Scan for the cell matching the given text and deliver its [x, y] coordinate at center. 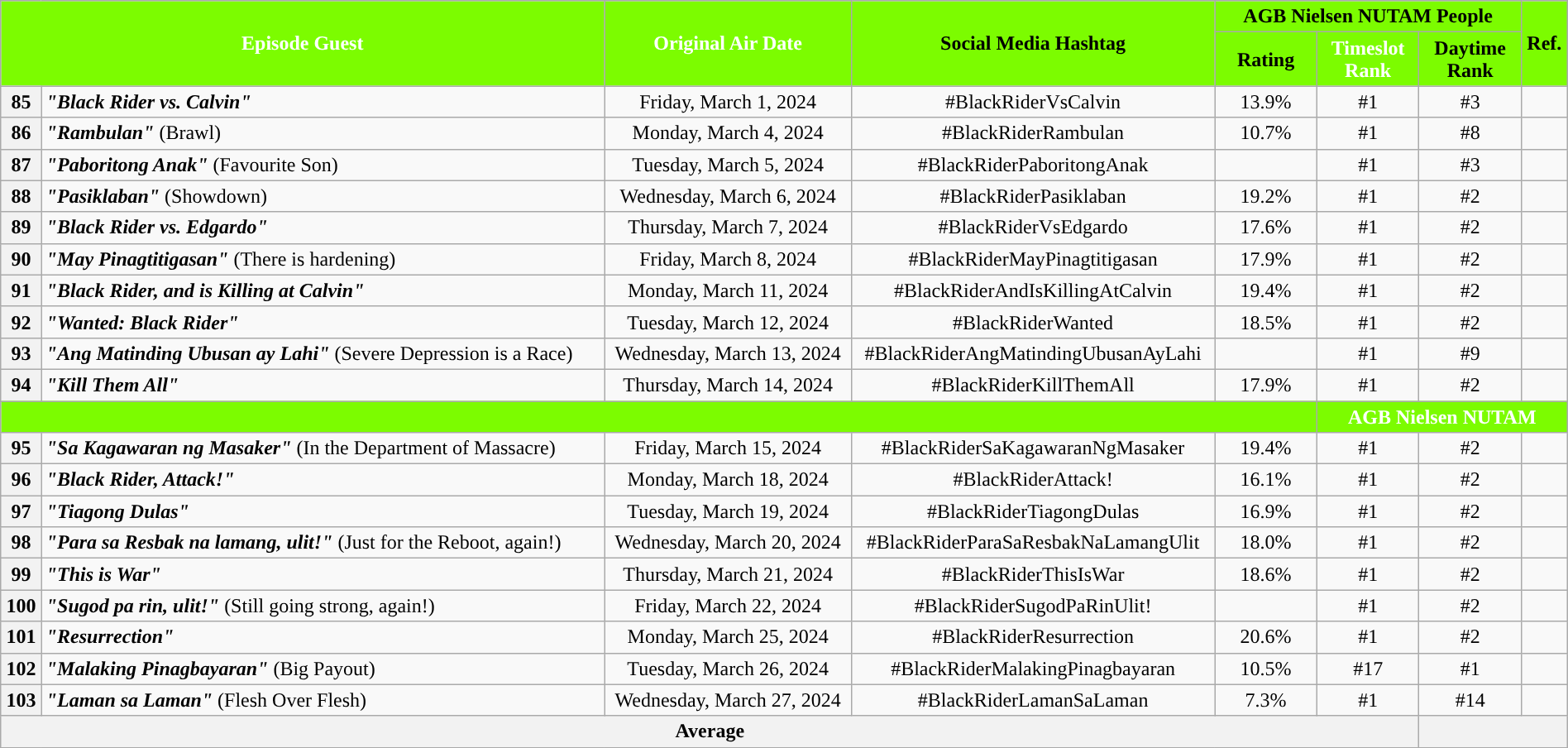
Social Media Hashtag [1032, 43]
"May Pinagtitigasan" (There is hardening) [323, 259]
87 [22, 165]
13.9% [1266, 102]
#BlackRiderParaSaResbakNaLamangUlit [1032, 543]
103 [22, 700]
"Malaking Pinagbayaran" (Big Payout) [323, 669]
93 [22, 353]
Daytime Rank [1470, 60]
89 [22, 228]
91 [22, 290]
18.6% [1266, 574]
Monday, March 11, 2024 [728, 290]
17.6% [1266, 228]
Wednesday, March 27, 2024 [728, 700]
"Tiagong Dulas" [323, 511]
#BlackRiderWanted [1032, 322]
"This is War" [323, 574]
Thursday, March 21, 2024 [728, 574]
Tuesday, March 26, 2024 [728, 669]
Thursday, March 7, 2024 [728, 228]
#BlackRiderTiagongDulas [1032, 511]
Average [710, 731]
101 [22, 637]
#BlackRiderAttack! [1032, 480]
#14 [1470, 700]
#BlackRiderAndIsKillingAtCalvin [1032, 290]
"Sa Kagawaran ng Masaker" (In the Department of Massacre) [323, 448]
"Resurrection" [323, 637]
Episode Guest [303, 43]
99 [22, 574]
Friday, March 8, 2024 [728, 259]
#BlackRiderPaboritongAnak [1032, 165]
Tuesday, March 12, 2024 [728, 322]
92 [22, 322]
90 [22, 259]
#BlackRiderSaKagawaranNgMasaker [1032, 448]
#BlackRiderThisIsWar [1032, 574]
16.1% [1266, 480]
Tuesday, March 19, 2024 [728, 511]
16.9% [1266, 511]
#BlackRiderVsEdgardo [1032, 228]
AGB Nielsen NUTAM People [1368, 17]
18.5% [1266, 322]
10.5% [1266, 669]
102 [22, 669]
#BlackRiderPasiklaban [1032, 196]
#BlackRiderMalakingPinagbayaran [1032, 669]
#8 [1470, 133]
"Paboritong Anak" (Favourite Son) [323, 165]
#BlackRiderRambulan [1032, 133]
85 [22, 102]
#BlackRiderKillThemAll [1032, 385]
Friday, March 1, 2024 [728, 102]
7.3% [1266, 700]
"Sugod pa rin, ulit!" (Still going strong, again!) [323, 606]
97 [22, 511]
#BlackRiderVsCalvin [1032, 102]
#BlackRiderMayPinagtitigasan [1032, 259]
"Pasiklaban" (Showdown) [323, 196]
#BlackRiderAngMatindingUbusanAyLahi [1032, 353]
Original Air Date [728, 43]
AGB Nielsen NUTAM [1442, 416]
#BlackRiderSugodPaRinUlit! [1032, 606]
"Kill Them All" [323, 385]
"Ang Matinding Ubusan ay Lahi" (Severe Depression is a Race) [323, 353]
88 [22, 196]
Monday, March 4, 2024 [728, 133]
100 [22, 606]
"Wanted: Black Rider" [323, 322]
Monday, March 18, 2024 [728, 480]
"Black Rider vs. Edgardo" [323, 228]
"Rambulan" (Brawl) [323, 133]
Wednesday, March 13, 2024 [728, 353]
Tuesday, March 5, 2024 [728, 165]
"Laman sa Laman" (Flesh Over Flesh) [323, 700]
#17 [1368, 669]
"Black Rider, Attack!" [323, 480]
19.2% [1266, 196]
18.0% [1266, 543]
Ref. [1544, 43]
10.7% [1266, 133]
#9 [1470, 353]
Friday, March 22, 2024 [728, 606]
94 [22, 385]
86 [22, 133]
"Black Rider, and is Killing at Calvin" [323, 290]
Friday, March 15, 2024 [728, 448]
Wednesday, March 20, 2024 [728, 543]
Wednesday, March 6, 2024 [728, 196]
Rating [1266, 60]
96 [22, 480]
#BlackRiderLamanSaLaman [1032, 700]
Thursday, March 14, 2024 [728, 385]
#BlackRiderResurrection [1032, 637]
Timeslot Rank [1368, 60]
98 [22, 543]
20.6% [1266, 637]
Monday, March 25, 2024 [728, 637]
95 [22, 448]
"Black Rider vs. Calvin" [323, 102]
"Para sa Resbak na lamang, ulit!" (Just for the Reboot, again!) [323, 543]
